Identify which cell holds the provided text, then report its (x, y) central coordinate. 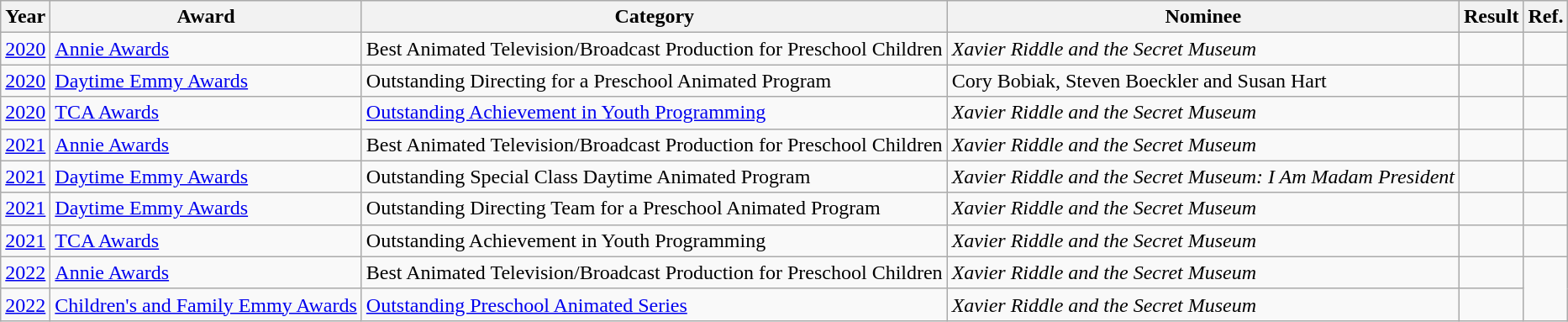
Children's and Family Emmy Awards (206, 304)
Ref. (1546, 17)
Outstanding Directing for a Preschool Animated Program (654, 81)
Year (25, 17)
Cory Bobiak, Steven Boeckler and Susan Hart (1203, 81)
Outstanding Directing Team for a Preschool Animated Program (654, 209)
Outstanding Special Class Daytime Animated Program (654, 177)
Nominee (1203, 17)
Outstanding Preschool Animated Series (654, 304)
Result (1492, 17)
Category (654, 17)
Award (206, 17)
Xavier Riddle and the Secret Museum: I Am Madam President (1203, 177)
